Return the (X, Y) coordinate for the center point of the cell that contains the specified text.  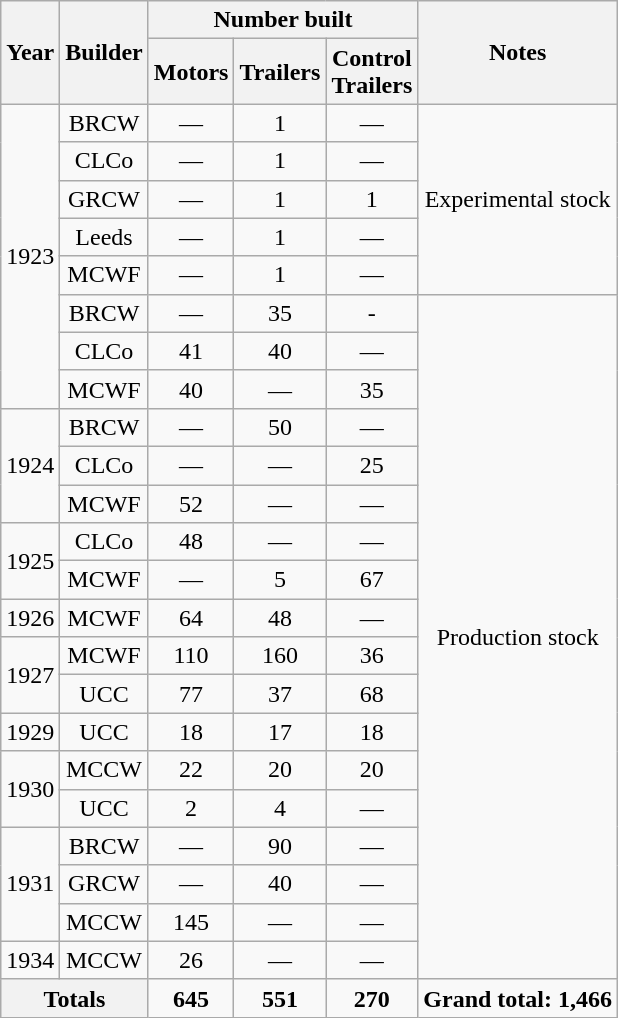
77 (191, 694)
1930 (30, 789)
5 (280, 580)
Trailers (280, 72)
37 (280, 694)
Year (30, 52)
160 (280, 656)
25 (372, 465)
1925 (30, 561)
645 (191, 998)
Number built (283, 20)
36 (372, 656)
Production stock (518, 636)
- (372, 313)
145 (191, 922)
Motors (191, 72)
2 (191, 808)
1923 (30, 256)
Totals (74, 998)
1931 (30, 884)
1929 (30, 732)
1934 (30, 960)
4 (280, 808)
90 (280, 846)
Leeds (104, 237)
1927 (30, 675)
110 (191, 656)
Builder (104, 52)
1924 (30, 465)
Notes (518, 52)
ControlTrailers (372, 72)
17 (280, 732)
1926 (30, 618)
68 (372, 694)
270 (372, 998)
50 (280, 427)
52 (191, 503)
Grand total: 1,466 (518, 998)
Experimental stock (518, 199)
26 (191, 960)
64 (191, 618)
67 (372, 580)
551 (280, 998)
22 (191, 770)
41 (191, 351)
